Capture the cell that displays the provided text and extract its (X, Y) central coordinate. 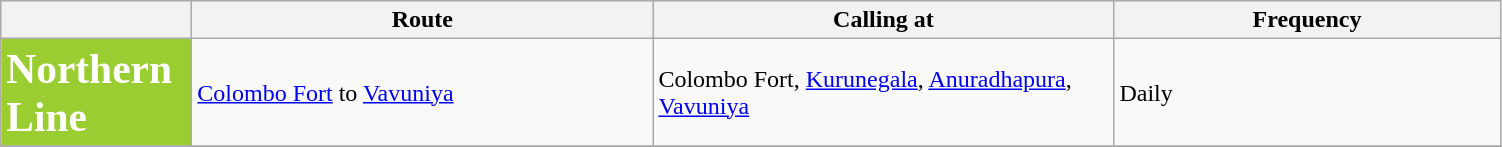
Colombo Fort to Vavuniya (422, 92)
Frequency (1307, 20)
Northern Line (96, 92)
Daily (1307, 92)
Colombo Fort, Kurunegala, Anuradhapura, Vavuniya (884, 92)
Route (422, 20)
Calling at (884, 20)
